Return the [x, y] coordinate for the center point of the cell that contains the specified text.  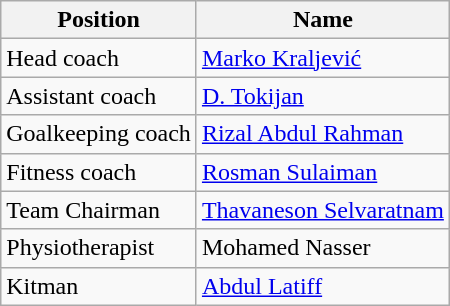
Name [322, 20]
D. Tokijan [322, 96]
Thavaneson Selvaratnam [322, 210]
Marko Kraljević [322, 58]
Mohamed Nasser [322, 248]
Physiotherapist [99, 248]
Kitman [99, 286]
Goalkeeping coach [99, 134]
Fitness coach [99, 172]
Position [99, 20]
Assistant coach [99, 96]
Rosman Sulaiman [322, 172]
Abdul Latiff [322, 286]
Head coach [99, 58]
Team Chairman [99, 210]
Rizal Abdul Rahman [322, 134]
